For the text-containing cell, return its midpoint in (x, y) coordinate format. 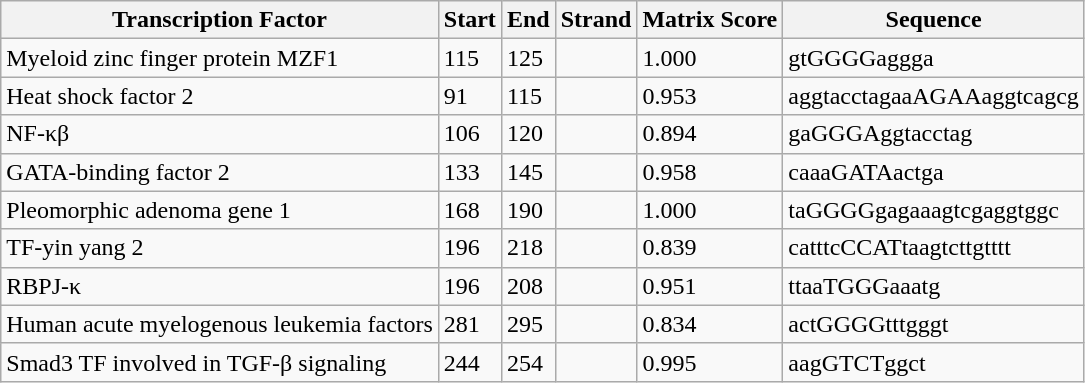
0.834 (710, 324)
Start (470, 20)
133 (470, 172)
190 (528, 210)
Sequence (934, 20)
ttaaTGGGaaatg (934, 286)
254 (528, 362)
NF-κβ (220, 134)
aggtacctagaaAGAAaggtcagcg (934, 96)
145 (528, 172)
168 (470, 210)
actGGGGtttgggt (934, 324)
gaGGGAggtacctag (934, 134)
Pleomorphic adenoma gene 1 (220, 210)
244 (470, 362)
Strand (596, 20)
281 (470, 324)
0.894 (710, 134)
RBPJ-κ (220, 286)
Human acute myelogenous leukemia factors (220, 324)
gtGGGGaggga (934, 58)
catttcCCATtaagtcttgtttt (934, 248)
GATA-binding factor 2 (220, 172)
taGGGGgagaaagtcgaggtggc (934, 210)
caaaGATAactga (934, 172)
0.953 (710, 96)
aagGTCTggct (934, 362)
125 (528, 58)
0.995 (710, 362)
218 (528, 248)
120 (528, 134)
208 (528, 286)
End (528, 20)
Myeloid zinc finger protein MZF1 (220, 58)
TF-yin yang 2 (220, 248)
Transcription Factor (220, 20)
0.958 (710, 172)
Heat shock factor 2 (220, 96)
0.839 (710, 248)
Smad3 TF involved in TGF-β signaling (220, 362)
Matrix Score (710, 20)
91 (470, 96)
295 (528, 324)
0.951 (710, 286)
106 (470, 134)
